Pinpoint the cell where the given text exists, returning its (X, Y) midpoint coordinate. 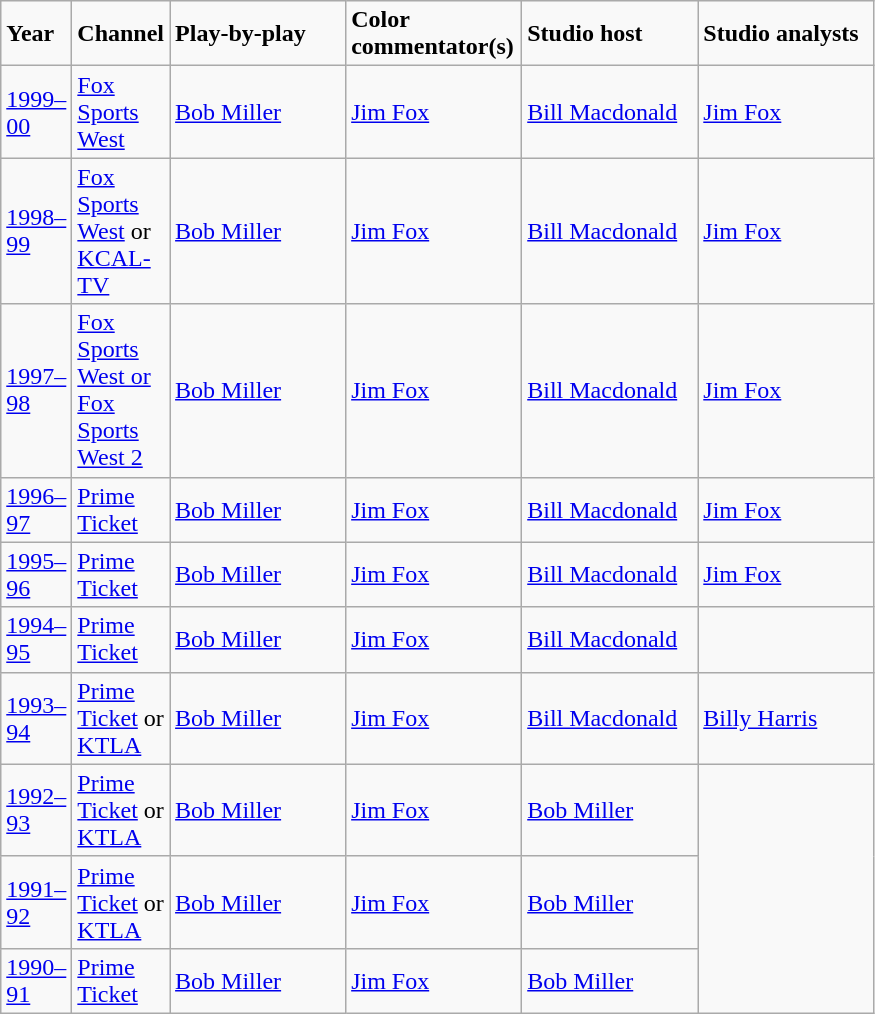
Studio analysts (786, 34)
1991–92 (36, 902)
Channel (121, 34)
Year (36, 34)
Fox Sports West (121, 112)
Studio host (610, 34)
1997–98 (36, 390)
Color commentator(s) (434, 34)
1990–91 (36, 980)
1993–94 (36, 718)
Play-by-play (258, 34)
Fox Sports West or KCAL-TV (121, 231)
1996–97 (36, 510)
1999–00 (36, 112)
Fox Sports West or Fox Sports West 2 (121, 390)
1992–93 (36, 810)
Billy Harris (786, 718)
1995–96 (36, 574)
1994–95 (36, 640)
1998–99 (36, 231)
